For the text-containing cell, return its midpoint in (X, Y) coordinate format. 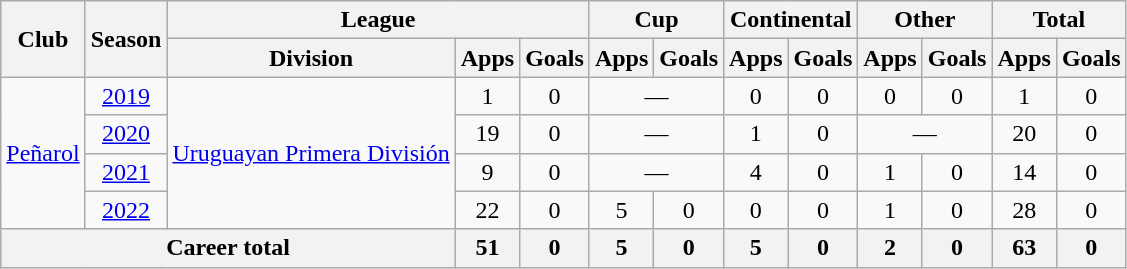
2 (890, 248)
2022 (126, 210)
Total (1059, 20)
Continental (791, 20)
Career total (228, 248)
14 (1024, 172)
Season (126, 39)
Other (925, 20)
9 (487, 172)
2019 (126, 96)
Uruguayan Primera División (311, 153)
63 (1024, 248)
51 (487, 248)
4 (756, 172)
28 (1024, 210)
League (378, 20)
19 (487, 134)
Division (311, 58)
Club (43, 39)
20 (1024, 134)
2021 (126, 172)
Peñarol (43, 153)
2020 (126, 134)
22 (487, 210)
Cup (656, 20)
